Pinpoint the cell where the given text exists, returning its [X, Y] midpoint coordinate. 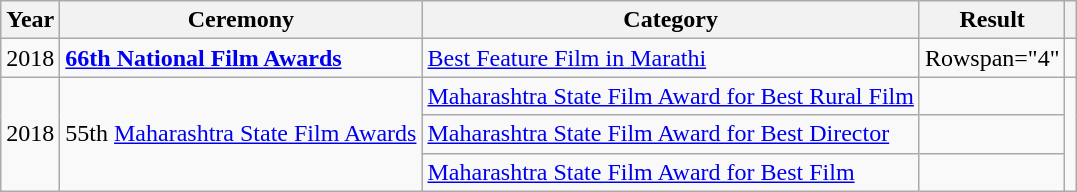
Year [30, 20]
Maharashtra State Film Award for Best Film [670, 172]
Category [670, 20]
Result [992, 20]
66th National Film Awards [241, 58]
Rowspan="4" [992, 58]
Maharashtra State Film Award for Best Director [670, 134]
Best Feature Film in Marathi [670, 58]
55th Maharashtra State Film Awards [241, 134]
Maharashtra State Film Award for Best Rural Film [670, 96]
Ceremony [241, 20]
